Return [x, y] of the center of cell containing provided text 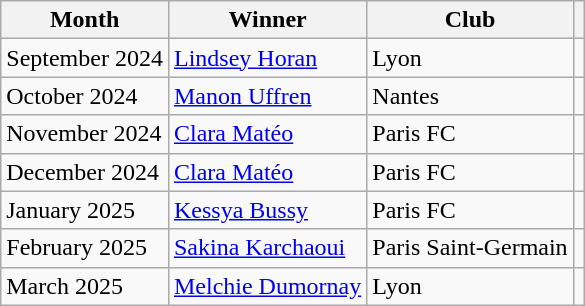
Winner [267, 20]
Month [85, 20]
Club [470, 20]
Manon Uffren [267, 96]
Lindsey Horan [267, 58]
February 2025 [85, 248]
October 2024 [85, 96]
Melchie Dumornay [267, 286]
Sakina Karchaoui [267, 248]
Nantes [470, 96]
January 2025 [85, 210]
March 2025 [85, 286]
September 2024 [85, 58]
November 2024 [85, 134]
December 2024 [85, 172]
Kessya Bussy [267, 210]
Paris Saint-Germain [470, 248]
